Identify which cell holds the provided text, then report its (X, Y) central coordinate. 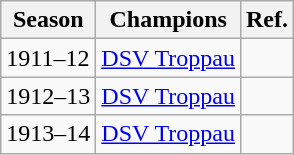
1913–14 (48, 134)
1911–12 (48, 58)
Season (48, 20)
1912–13 (48, 96)
Champions (168, 20)
Ref. (266, 20)
